Output the [X, Y] coordinate of the center of the cell containing the given text.  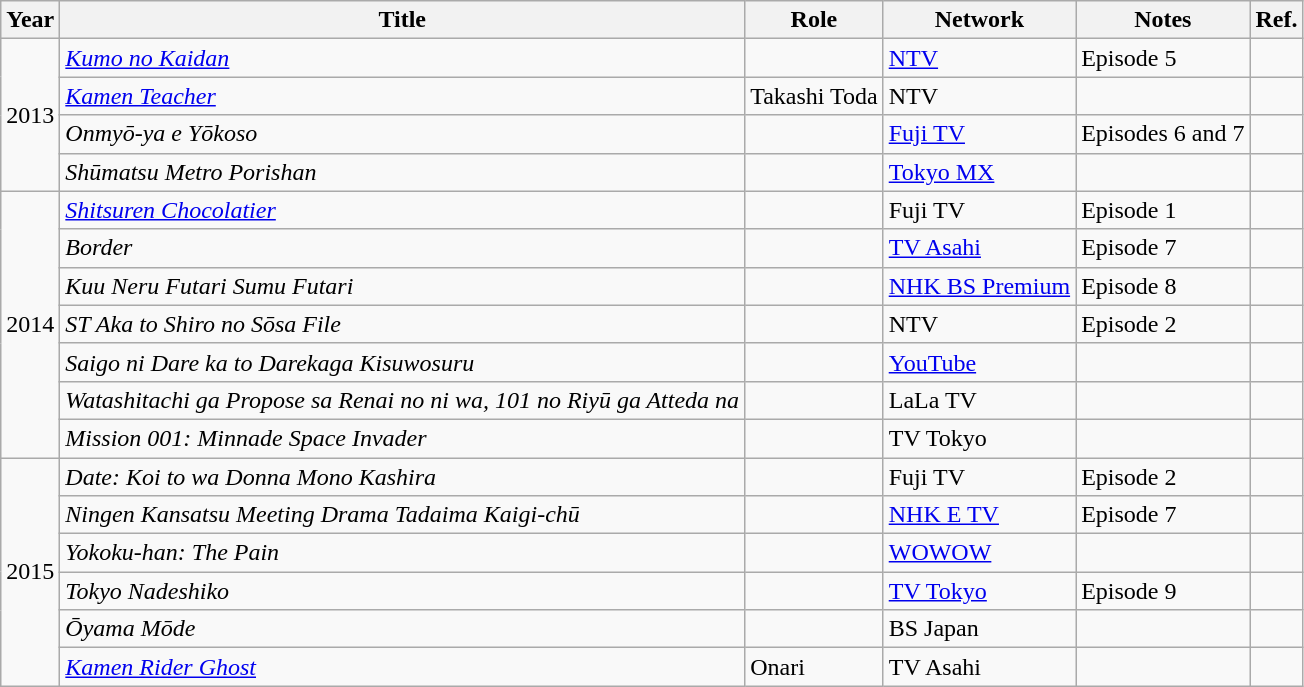
Takashi Toda [814, 96]
Ref. [1276, 20]
Episode 5 [1163, 58]
Role [814, 20]
Ōyama Mōde [402, 629]
Episode 9 [1163, 591]
Kamen Teacher [402, 96]
Mission 001: Minnade Space Invader [402, 438]
NHK BS Premium [979, 286]
2015 [30, 572]
NHK E TV [979, 515]
YouTube [979, 362]
Notes [1163, 20]
Yokoku-han: The Pain [402, 553]
Ningen Kansatsu Meeting Drama Tadaima Kaigi-chū [402, 515]
2013 [30, 115]
Kamen Rider Ghost [402, 667]
2014 [30, 324]
Onmyō-ya e Yōkoso [402, 134]
Shūmatsu Metro Porishan [402, 172]
Kuu Neru Futari Sumu Futari [402, 286]
ST Aka to Shiro no Sōsa File [402, 324]
Saigo ni Dare ka to Darekaga Kisuwosuru [402, 362]
Date: Koi to wa Donna Mono Kashira [402, 477]
Title [402, 20]
LaLa TV [979, 400]
Kumo no Kaidan [402, 58]
BS Japan [979, 629]
Onari [814, 667]
Watashitachi ga Propose sa Renai no ni wa, 101 no Riyū ga Atteda na [402, 400]
WOWOW [979, 553]
Year [30, 20]
Tokyo Nadeshiko [402, 591]
Episodes 6 and 7 [1163, 134]
Episode 1 [1163, 210]
Shitsuren Chocolatier [402, 210]
Tokyo MX [979, 172]
Episode 8 [1163, 286]
Border [402, 248]
Network [979, 20]
